Determine the [x, y] coordinate at the center of the cell enclosing the given text.  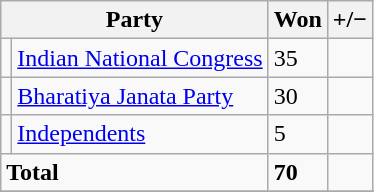
Independents [140, 134]
Bharatiya Janata Party [140, 96]
+/− [350, 20]
Party [134, 20]
Won [298, 20]
Indian National Congress [140, 58]
70 [298, 172]
5 [298, 134]
30 [298, 96]
35 [298, 58]
Total [134, 172]
